Output the [x, y] coordinate of the center of the cell containing the given text.  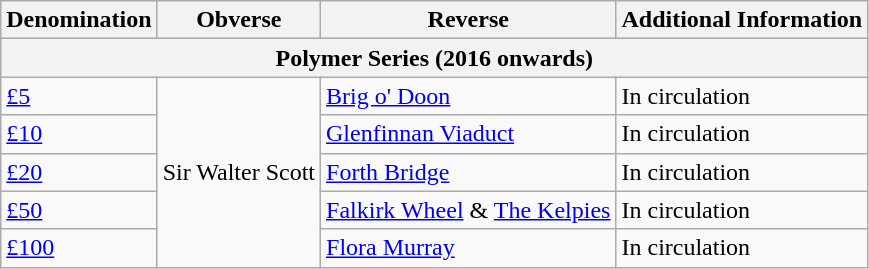
£50 [79, 210]
Forth Bridge [468, 172]
Glenfinnan Viaduct [468, 134]
£10 [79, 134]
£20 [79, 172]
Brig o' Doon [468, 96]
£5 [79, 96]
Sir Walter Scott [238, 172]
Flora Murray [468, 248]
Reverse [468, 20]
Polymer Series (2016 onwards) [434, 58]
£100 [79, 248]
Denomination [79, 20]
Additional Information [742, 20]
Obverse [238, 20]
Falkirk Wheel & The Kelpies [468, 210]
